For the text-containing cell, return its midpoint in (x, y) coordinate format. 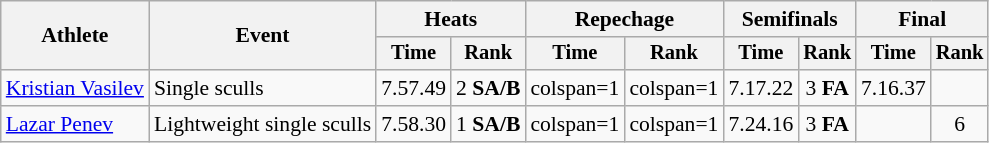
7.58.30 (414, 124)
1 SA/B (488, 124)
Heats (450, 19)
Kristian Vasilev (75, 88)
Event (262, 36)
Lazar Penev (75, 124)
Repechage (624, 19)
7.24.16 (760, 124)
7.57.49 (414, 88)
Athlete (75, 36)
7.17.22 (760, 88)
Final (922, 19)
2 SA/B (488, 88)
Single sculls (262, 88)
Lightweight single sculls (262, 124)
Semifinals (789, 19)
6 (960, 124)
7.16.37 (894, 88)
